Return (x, y) of the center of cell containing provided text 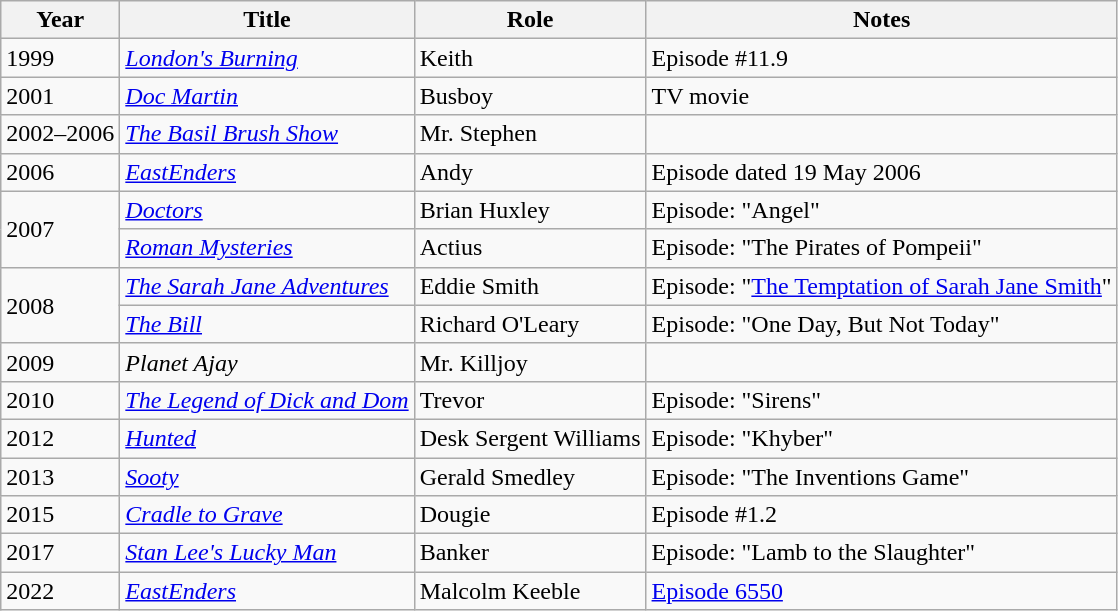
Episode #1.2 (882, 515)
The Sarah Jane Adventures (267, 286)
Episode #11.9 (882, 58)
2001 (60, 96)
Keith (530, 58)
Hunted (267, 438)
The Basil Brush Show (267, 134)
2002–2006 (60, 134)
Episode: "Sirens" (882, 400)
Sooty (267, 477)
Desk Sergent Williams (530, 438)
2015 (60, 515)
1999 (60, 58)
Cradle to Grave (267, 515)
Mr. Killjoy (530, 362)
Doctors (267, 210)
2017 (60, 553)
2006 (60, 172)
Planet Ajay (267, 362)
Mr. Stephen (530, 134)
The Legend of Dick and Dom (267, 400)
Busboy (530, 96)
Dougie (530, 515)
Actius (530, 248)
2009 (60, 362)
Brian Huxley (530, 210)
2012 (60, 438)
Eddie Smith (530, 286)
Episode: "The Temptation of Sarah Jane Smith" (882, 286)
Doc Martin (267, 96)
Title (267, 20)
Episode: "Lamb to the Slaughter" (882, 553)
Notes (882, 20)
Trevor (530, 400)
Banker (530, 553)
Year (60, 20)
Malcolm Keeble (530, 591)
TV movie (882, 96)
2010 (60, 400)
Episode 6550 (882, 591)
Episode: "Khyber" (882, 438)
Episode dated 19 May 2006 (882, 172)
2007 (60, 229)
2013 (60, 477)
Episode: "The Inventions Game" (882, 477)
Role (530, 20)
2008 (60, 305)
Roman Mysteries (267, 248)
Stan Lee's Lucky Man (267, 553)
Gerald Smedley (530, 477)
Andy (530, 172)
Richard O'Leary (530, 324)
2022 (60, 591)
The Bill (267, 324)
Episode: "Angel" (882, 210)
Episode: "The Pirates of Pompeii" (882, 248)
Episode: "One Day, But Not Today" (882, 324)
London's Burning (267, 58)
